Detect which cell encompasses the target text, then output its (X, Y) center coordinate. 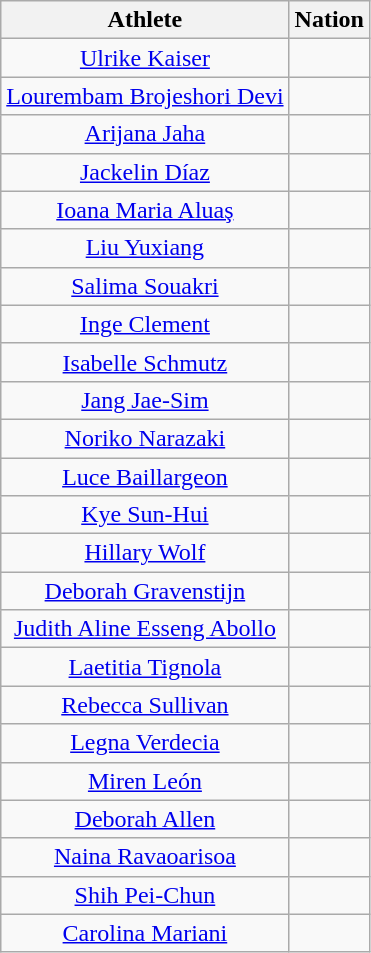
Jackelin Díaz (145, 172)
Lourembam Brojeshori Devi (145, 96)
Legna Verdecia (145, 743)
Ulrike Kaiser (145, 58)
Inge Clement (145, 324)
Rebecca Sullivan (145, 705)
Naina Ravaoarisoa (145, 857)
Deborah Gravenstijn (145, 591)
Laetitia Tignola (145, 667)
Kye Sun-Hui (145, 515)
Luce Baillargeon (145, 477)
Deborah Allen (145, 819)
Carolina Mariani (145, 933)
Hillary Wolf (145, 553)
Athlete (145, 20)
Isabelle Schmutz (145, 362)
Ioana Maria Aluaş (145, 210)
Salima Souakri (145, 286)
Liu Yuxiang (145, 248)
Noriko Narazaki (145, 438)
Judith Aline Esseng Abollo (145, 629)
Shih Pei-Chun (145, 895)
Miren León (145, 781)
Jang Jae-Sim (145, 400)
Arijana Jaha (145, 134)
Nation (329, 20)
